Return [x, y] of the center of cell containing provided text 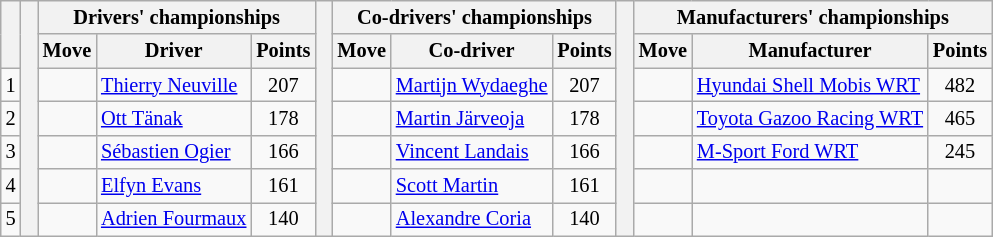
Driver [174, 51]
2 [11, 118]
Drivers' championships [177, 17]
Scott Martin [472, 186]
Sébastien Ogier [174, 152]
Manufacturers' championships [813, 17]
5 [11, 219]
Toyota Gazoo Racing WRT [810, 118]
Thierry Neuville [174, 85]
Alexandre Coria [472, 219]
Co-drivers' championships [475, 17]
Hyundai Shell Mobis WRT [810, 85]
Martijn Wydaeghe [472, 85]
Martin Järveoja [472, 118]
3 [11, 152]
1 [11, 85]
Manufacturer [810, 51]
Elfyn Evans [174, 186]
Vincent Landais [472, 152]
Adrien Fourmaux [174, 219]
465 [960, 118]
482 [960, 85]
245 [960, 152]
Ott Tänak [174, 118]
Co-driver [472, 51]
4 [11, 186]
M-Sport Ford WRT [810, 152]
